Return [X, Y] of the center of cell containing provided text 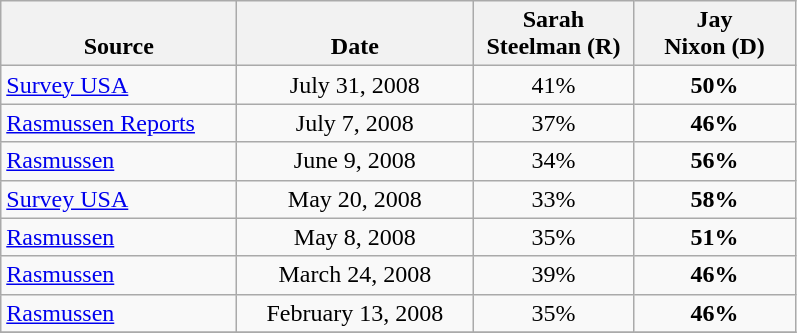
33% [554, 199]
41% [554, 85]
51% [714, 237]
July 31, 2008 [355, 85]
June 9, 2008 [355, 161]
34% [554, 161]
58% [714, 199]
May 20, 2008 [355, 199]
February 13, 2008 [355, 313]
50% [714, 85]
56% [714, 161]
March 24, 2008 [355, 275]
May 8, 2008 [355, 237]
Rasmussen Reports [119, 123]
Date [355, 34]
37% [554, 123]
39% [554, 275]
SarahSteelman (R) [554, 34]
Source [119, 34]
JayNixon (D) [714, 34]
July 7, 2008 [355, 123]
